Return [x, y] of the center of cell containing provided text 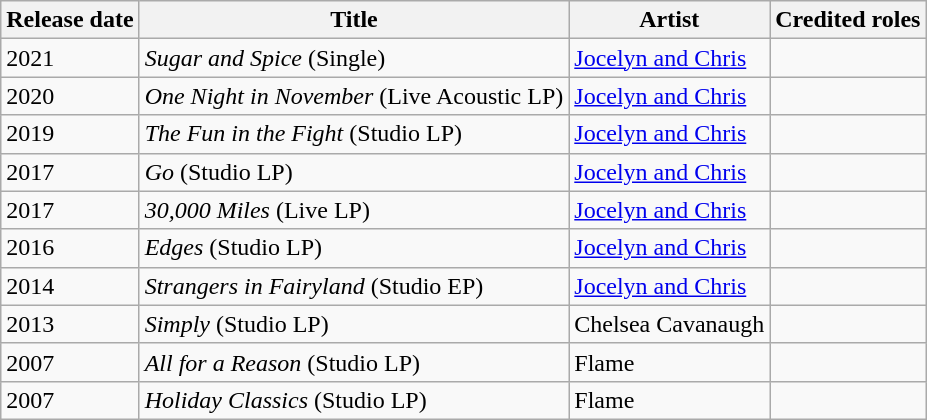
2013 [70, 324]
Edges (Studio LP) [354, 248]
Artist [670, 20]
Simply (Studio LP) [354, 324]
Sugar and Spice (Single) [354, 58]
The Fun in the Fight (Studio LP) [354, 134]
One Night in November (Live Acoustic LP) [354, 96]
2019 [70, 134]
2014 [70, 286]
All for a Reason (Studio LP) [354, 362]
Title [354, 20]
Strangers in Fairyland (Studio EP) [354, 286]
2021 [70, 58]
2020 [70, 96]
30,000 Miles (Live LP) [354, 210]
Go (Studio LP) [354, 172]
Chelsea Cavanaugh [670, 324]
2016 [70, 248]
Credited roles [848, 20]
Holiday Classics (Studio LP) [354, 400]
Release date [70, 20]
